Locate the cell with the specified text and output its (x, y) center coordinate. 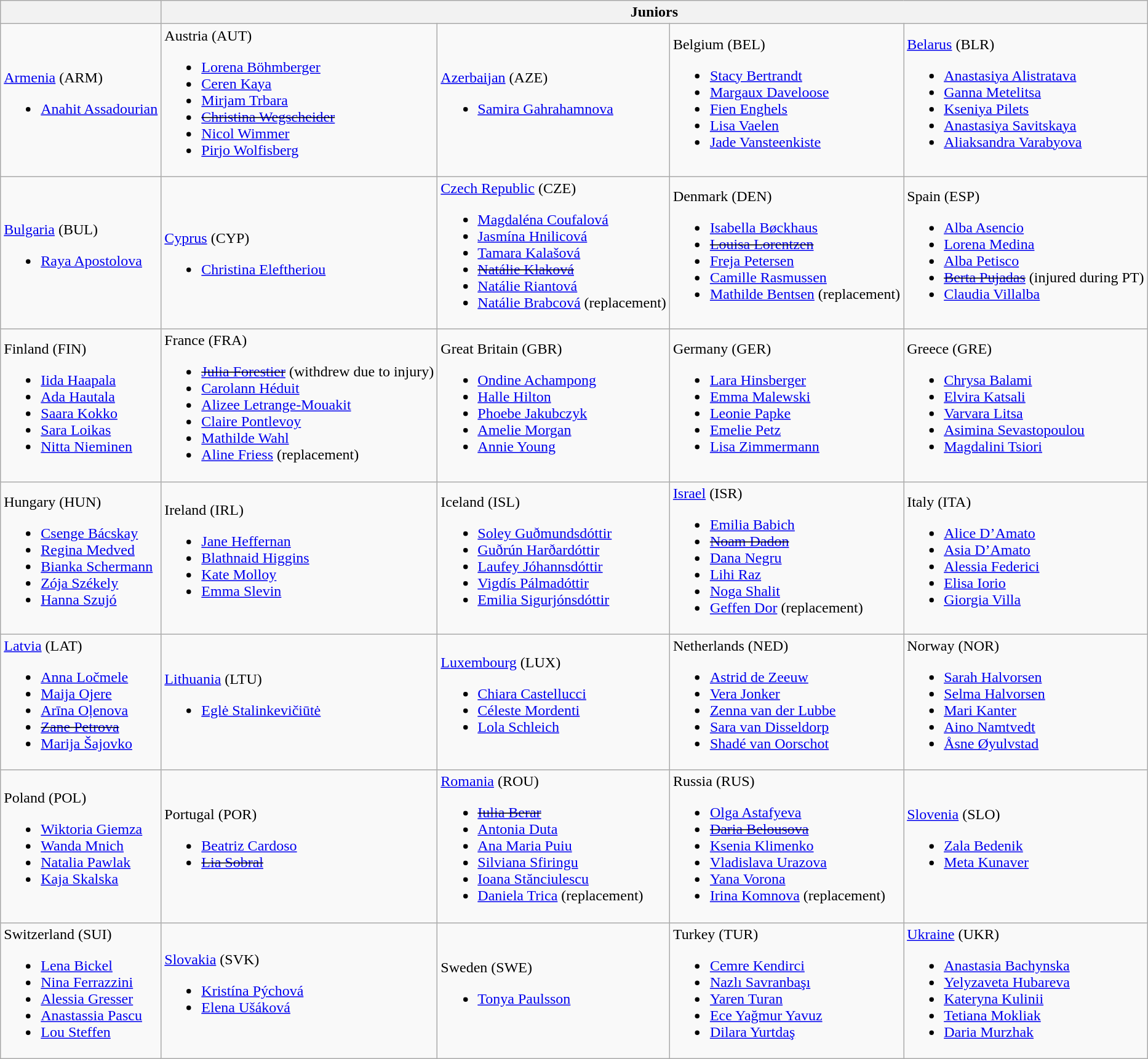
Belarus (BLR)Anastasiya AlistratavaGanna MetelitsaKseniya PiletsAnastasiya SavitskayaAliaksandra Varabyova (1026, 100)
Lithuania (LTU)Eglė Stalinkevičiūtė (299, 702)
Azerbaijan (AZE)Samira Gahrahamnova (554, 100)
Netherlands (NED)Astrid de ZeeuwVera JonkerZenna van der LubbeSara van DisseldorpShadé van Oorschot (786, 702)
Latvia (LAT)Anna LočmeleMaija OjereArīna OļenovaZane PetrovaMarija Šajovko (81, 702)
Juniors (655, 12)
Switzerland (SUI)Lena BickelNina FerrazziniAlessia GresserAnastassia PascuLou Steffen (81, 990)
Bulgaria (BUL)Raya Apostolova (81, 253)
Ukraine (UKR)Anastasia BachynskaYelyzaveta HubarevaKateryna KuliniiTetiana MokliakDaria Murzhak (1026, 990)
Romania (ROU)Iulia BerarAntonia DutaAna Maria PuiuSilviana SfiringuIoana StănciulescuDaniela Trica (replacement) (554, 846)
Norway (NOR)Sarah HalvorsenSelma HalvorsenMari KanterAino NamtvedtÅsne Øyulvstad (1026, 702)
Germany (GER)Lara HinsbergerEmma MalewskiLeonie PapkeEmelie PetzLisa Zimmermann (786, 405)
Israel (ISR)Emilia BabichNoam DadonDana NegruLihi RazNoga ShalitGeffen Dor (replacement) (786, 558)
Poland (POL)Wiktoria GiemzaWanda MnichNatalia PawlakKaja Skalska (81, 846)
Ireland (IRL)Jane HeffernanBlathnaid HigginsKate MolloyEmma Slevin (299, 558)
Turkey (TUR)Cemre KendirciNazlı SavranbaşıYaren TuranEce Yağmur YavuzDilara Yurtdaş (786, 990)
Italy (ITA)Alice D’AmatoAsia D’AmatoAlessia FedericiElisa IorioGiorgia Villa (1026, 558)
Slovenia (SLO)Zala BedenikMeta Kunaver (1026, 846)
Greece (GRE)Chrysa BalamiElvira KatsaliVarvara LitsaAsimina SevastopoulouMagdalini Tsiori (1026, 405)
Denmark (DEN)Isabella BøckhausLouisa LorentzenFreja PetersenCamille RasmussenMathilde Bentsen (replacement) (786, 253)
Portugal (POR)Beatriz CardosoLia Sobral (299, 846)
Austria (AUT)Lorena BöhmbergerCeren KayaMirjam TrbaraChristina WegscheiderNicol WimmerPirjo Wolfisberg (299, 100)
Finland (FIN)Iida HaapalaAda HautalaSaara KokkoSara LoikasNitta Nieminen (81, 405)
Iceland (ISL)Soley GuðmundsdóttirGuðrún HarðardóttirLaufey JóhannsdóttirVigdís PálmadóttirEmilia Sigurjónsdóttir (554, 558)
Cyprus (CYP)Christina Eleftheriou (299, 253)
Czech Republic (CZE)Magdaléna CoufalováJasmína HnilicováTamara KalašováNatálie KlakováNatálie RiantováNatálie Brabcová (replacement) (554, 253)
Belgium (BEL)Stacy BertrandtMargaux DavelooseFien EnghelsLisa VaelenJade Vansteenkiste (786, 100)
Slovakia (SVK)Kristína PýchováElena Ušáková (299, 990)
France (FRA)Julia Forestier (withdrew due to injury)Carolann HéduitAlizee Letrange-MouakitClaire PontlevoyMathilde WahlAline Friess (replacement) (299, 405)
Armenia (ARM)Anahit Assadourian (81, 100)
Spain (ESP)Alba AsencioLorena MedinaAlba PetiscoBerta Pujadas (injured during PT)Claudia Villalba (1026, 253)
Hungary (HUN)Csenge BácskayRegina MedvedBianka SchermannZója SzékelyHanna Szujó (81, 558)
Great Britain (GBR)Ondine AchampongHalle HiltonPhoebe JakubczykAmelie MorganAnnie Young (554, 405)
Sweden (SWE)Tonya Paulsson (554, 990)
Russia (RUS)Olga AstafyevaDaria BelousovaKsenia KlimenkoVladislava UrazovaYana VoronaIrina Komnova (replacement) (786, 846)
Luxembourg (LUX)Chiara CastellucciCéleste MordentiLola Schleich (554, 702)
